Find where the given text appears and provide that cell's center as (x, y) coordinate. 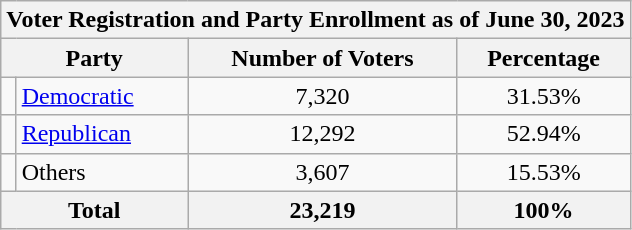
Republican (102, 134)
Others (102, 172)
12,292 (323, 134)
Voter Registration and Party Enrollment as of June 30, 2023 (316, 20)
3,607 (323, 172)
Party (94, 58)
Democratic (102, 96)
7,320 (323, 96)
Percentage (544, 58)
23,219 (323, 210)
52.94% (544, 134)
15.53% (544, 172)
100% (544, 210)
31.53% (544, 96)
Number of Voters (323, 58)
Total (94, 210)
